Find where the given text appears and provide that cell's center as (X, Y) coordinate. 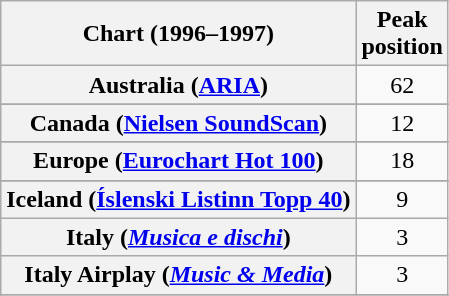
Italy (Musica e dischi) (178, 237)
9 (402, 199)
Italy Airplay (Music & Media) (178, 275)
18 (402, 161)
Canada (Nielsen SoundScan) (178, 123)
Peakposition (402, 34)
Australia (ARIA) (178, 85)
Iceland (Íslenski Listinn Topp 40) (178, 199)
Chart (1996–1997) (178, 34)
Europe (Eurochart Hot 100) (178, 161)
12 (402, 123)
62 (402, 85)
